Pinpoint the cell where the given text exists, returning its (X, Y) midpoint coordinate. 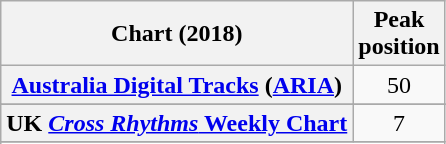
Peak position (399, 34)
50 (399, 85)
Australia Digital Tracks (ARIA) (177, 85)
7 (399, 123)
Chart (2018) (177, 34)
UK Cross Rhythms Weekly Chart (177, 123)
